Pinpoint the cell where the given text exists, returning its [x, y] midpoint coordinate. 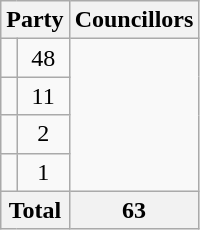
Councillors [134, 20]
63 [134, 210]
Total [35, 210]
48 [43, 58]
Party [35, 20]
11 [43, 96]
1 [43, 172]
2 [43, 134]
